Find where the given text appears and provide that cell's center as (X, Y) coordinate. 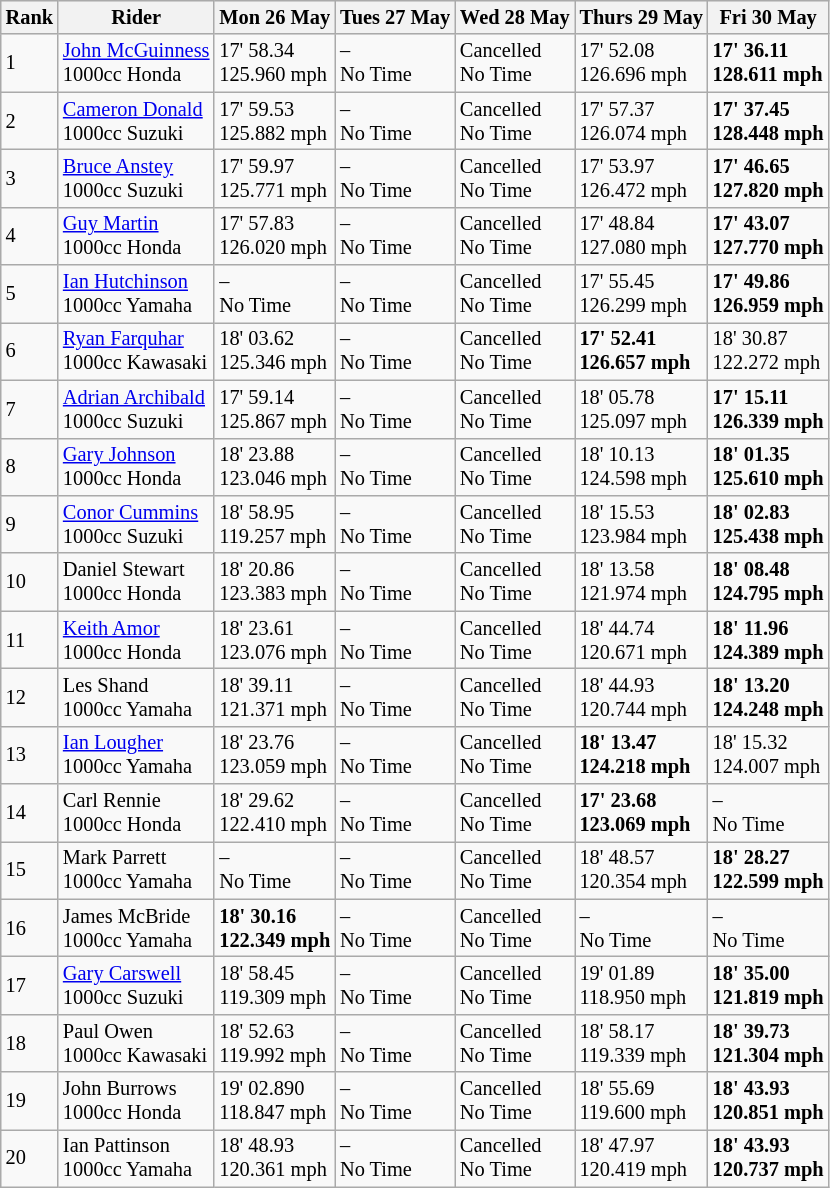
17' 43.07 127.770 mph (768, 236)
Guy Martin 1000cc Honda (136, 236)
17' 59.53 125.882 mph (274, 121)
17' 53.97 126.472 mph (642, 178)
John McGuinness 1000cc Honda (136, 63)
Daniel Stewart 1000cc Honda (136, 582)
Cameron Donald 1000cc Suzuki (136, 121)
17' 58.34 125.960 mph (274, 63)
11 (30, 640)
Keith Amor 1000cc Honda (136, 640)
13 (30, 755)
Conor Cummins 1000cc Suzuki (136, 524)
2 (30, 121)
18' 08.48 124.795 mph (768, 582)
18' 48.57 120.354 mph (642, 870)
18' 05.78 125.097 mph (642, 409)
18' 44.93 120.744 mph (642, 697)
18' 43.93 120.737 mph (768, 1158)
18' 15.32 124.007 mph (768, 755)
18 (30, 1043)
18' 20.86 123.383 mph (274, 582)
17' 37.45 128.448 mph (768, 121)
18' 28.27 122.599 mph (768, 870)
Rider (136, 17)
18' 23.88 123.046 mph (274, 467)
17' 57.37 126.074 mph (642, 121)
17' 23.68 123.069 mph (642, 813)
18' 48.93 120.361 mph (274, 1158)
18' 55.69 119.600 mph (642, 1101)
Ian Pattinson 1000cc Yamaha (136, 1158)
Gary Carswell 1000cc Suzuki (136, 985)
18' 01.35 125.610 mph (768, 467)
17' 49.86 126.959 mph (768, 294)
John Burrows 1000cc Honda (136, 1101)
Mon 26 May (274, 17)
18' 47.97 120.419 mph (642, 1158)
20 (30, 1158)
Wed 28 May (515, 17)
James McBride 1000cc Yamaha (136, 928)
18' 23.61 123.076 mph (274, 640)
Ryan Farquhar 1000cc Kawasaki (136, 351)
17' 36.11 128.611 mph (768, 63)
17' 15.11 126.339 mph (768, 409)
18' 13.58 121.974 mph (642, 582)
12 (30, 697)
18' 30.87 122.272 mph (768, 351)
Gary Johnson 1000cc Honda (136, 467)
16 (30, 928)
Carl Rennie 1000cc Honda (136, 813)
18' 35.00 121.819 mph (768, 985)
18' 58.45 119.309 mph (274, 985)
1 (30, 63)
18' 13.20 124.248 mph (768, 697)
Ian Lougher 1000cc Yamaha (136, 755)
18' 23.76 123.059 mph (274, 755)
18' 52.63 119.992 mph (274, 1043)
3 (30, 178)
17 (30, 985)
10 (30, 582)
Paul Owen 1000cc Kawasaki (136, 1043)
Bruce Anstey 1000cc Suzuki (136, 178)
18' 13.47 124.218 mph (642, 755)
17' 59.14 125.867 mph (274, 409)
18' 43.93 120.851 mph (768, 1101)
19' 02.890 118.847 mph (274, 1101)
18' 11.96 124.389 mph (768, 640)
19 (30, 1101)
17' 59.97 125.771 mph (274, 178)
17' 52.08 126.696 mph (642, 63)
Les Shand 1000cc Yamaha (136, 697)
18' 03.62 125.346 mph (274, 351)
17' 55.45 126.299 mph (642, 294)
Fri 30 May (768, 17)
18' 44.74 120.671 mph (642, 640)
18' 30.16 122.349 mph (274, 928)
17' 57.83 126.020 mph (274, 236)
18' 10.13 124.598 mph (642, 467)
18' 58.95 119.257 mph (274, 524)
18' 58.17 119.339 mph (642, 1043)
4 (30, 236)
18' 39.73 121.304 mph (768, 1043)
14 (30, 813)
18' 39.11 121.371 mph (274, 697)
8 (30, 467)
9 (30, 524)
15 (30, 870)
17' 48.84 127.080 mph (642, 236)
Thurs 29 May (642, 17)
17' 52.41 126.657 mph (642, 351)
5 (30, 294)
Ian Hutchinson 1000cc Yamaha (136, 294)
17' 46.65 127.820 mph (768, 178)
18' 15.53 123.984 mph (642, 524)
19' 01.89 118.950 mph (642, 985)
Rank (30, 17)
Mark Parrett 1000cc Yamaha (136, 870)
7 (30, 409)
Tues 27 May (395, 17)
18' 02.83 125.438 mph (768, 524)
6 (30, 351)
18' 29.62 122.410 mph (274, 813)
Adrian Archibald 1000cc Suzuki (136, 409)
